Pinpoint the cell where the given text exists, returning its (X, Y) midpoint coordinate. 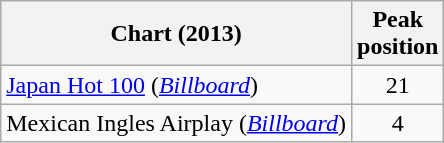
21 (398, 85)
Peakposition (398, 34)
Chart (2013) (176, 34)
Mexican Ingles Airplay (Billboard) (176, 123)
Japan Hot 100 (Billboard) (176, 85)
4 (398, 123)
